Capture the cell that displays the provided text and extract its [X, Y] central coordinate. 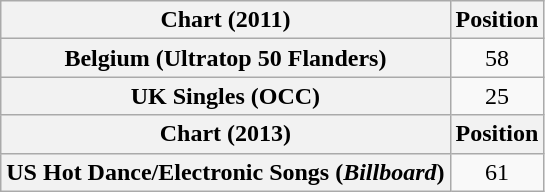
Chart (2013) [226, 134]
Chart (2011) [226, 20]
25 [497, 96]
UK Singles (OCC) [226, 96]
58 [497, 58]
Belgium (Ultratop 50 Flanders) [226, 58]
US Hot Dance/Electronic Songs (Billboard) [226, 172]
61 [497, 172]
